Determine the (X, Y) coordinate at the center of the cell enclosing the given text.  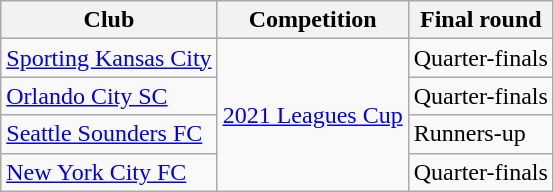
Runners-up (480, 134)
2021 Leagues Cup (312, 115)
Competition (312, 20)
Seattle Sounders FC (109, 134)
New York City FC (109, 172)
Club (109, 20)
Final round (480, 20)
Orlando City SC (109, 96)
Sporting Kansas City (109, 58)
